Pinpoint the cell where the given text exists, returning its [X, Y] midpoint coordinate. 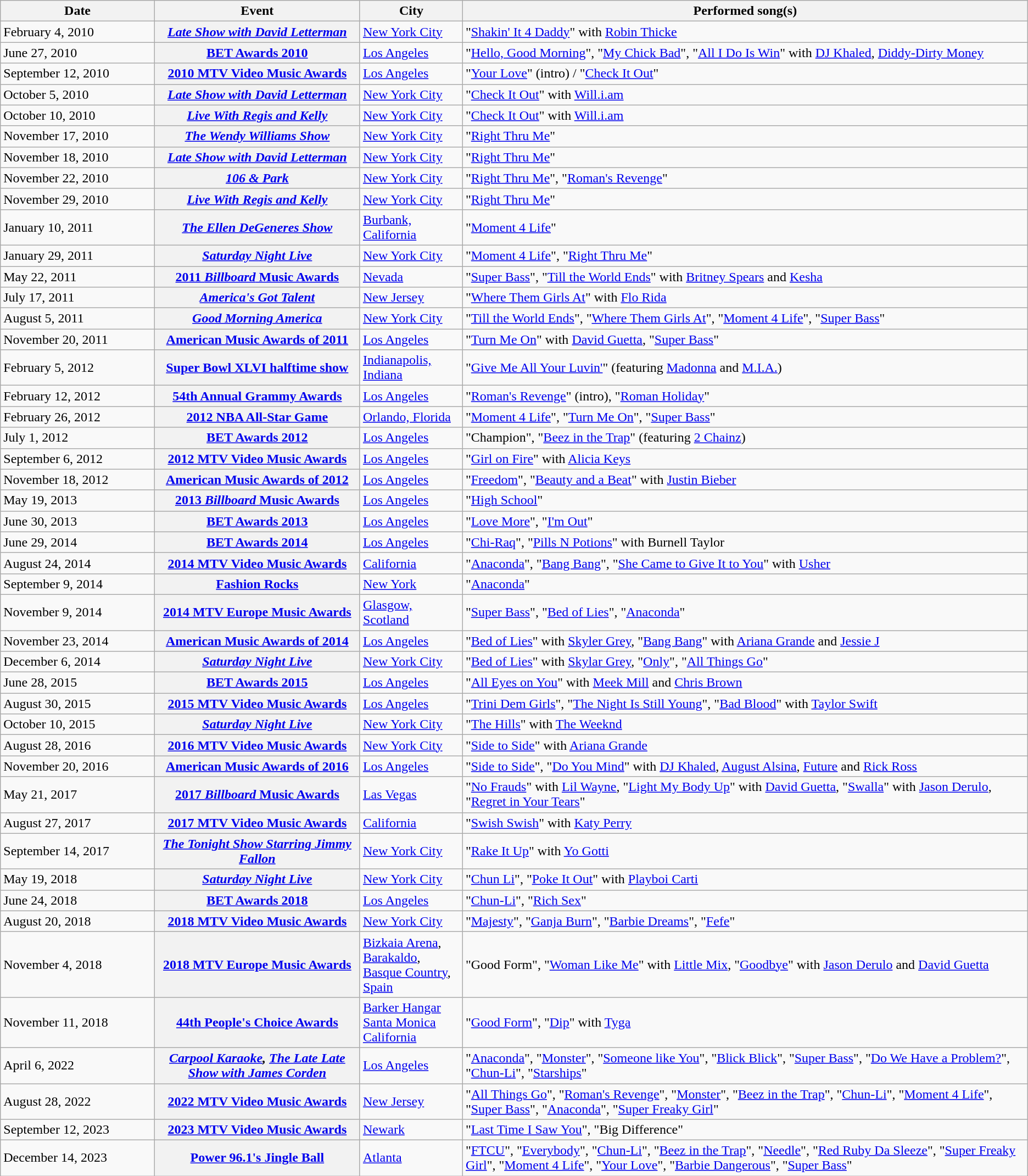
November 18, 2010 [78, 157]
Las Vegas [411, 794]
"All Eyes on You" with Meek Mill and Chris Brown [745, 683]
"Freedom", "Beauty and a Beat" with Justin Bieber [745, 480]
February 5, 2012 [78, 368]
54th Annual Grammy Awards [257, 396]
August 28, 2016 [78, 745]
November 23, 2014 [78, 641]
June 30, 2013 [78, 521]
The Ellen DeGeneres Show [257, 227]
September 12, 2010 [78, 74]
BET Awards 2018 [257, 900]
Indianapolis, Indiana [411, 368]
Super Bowl XLVI halftime show [257, 368]
June 24, 2018 [78, 900]
American Music Awards of 2011 [257, 339]
February 4, 2010 [78, 32]
July 17, 2011 [78, 298]
February 26, 2012 [78, 417]
Nevada [411, 276]
November 4, 2018 [78, 965]
October 5, 2010 [78, 94]
2022 MTV Video Music Awards [257, 1101]
"Majesty", "Ganja Burn", "Barbie Dreams", "Fefe" [745, 921]
Glasgow, Scotland [411, 612]
BET Awards 2013 [257, 521]
November 11, 2018 [78, 1022]
2010 MTV Video Music Awards [257, 74]
October 10, 2015 [78, 724]
"Bed of Lies" with Skylar Grey, "Only", "All Things Go" [745, 662]
"Rake It Up" with Yo Gotti [745, 851]
September 14, 2017 [78, 851]
"Girl on Fire" with Alicia Keys [745, 459]
"Moment 4 Life", "Turn Me On", "Super Bass" [745, 417]
"Right Thru Me", "Roman's Revenge" [745, 178]
December 6, 2014 [78, 662]
American Music Awards of 2016 [257, 766]
106 & Park [257, 178]
2014 MTV Europe Music Awards [257, 612]
2011 Billboard Music Awards [257, 276]
"Give Me All Your Luvin'" (featuring Madonna and M.I.A.) [745, 368]
"Champion", "Beez in the Trap" (featuring 2 Chainz) [745, 438]
"No Frauds" with Lil Wayne, "Light My Body Up" with David Guetta, "Swalla" with Jason Derulo, "Regret in Your Tears" [745, 794]
November 20, 2016 [78, 766]
September 9, 2014 [78, 584]
November 22, 2010 [78, 178]
BET Awards 2015 [257, 683]
2013 Billboard Music Awards [257, 500]
August 28, 2022 [78, 1101]
August 5, 2011 [78, 319]
August 30, 2015 [78, 704]
44th People's Choice Awards [257, 1022]
The Wendy Williams Show [257, 136]
Carpool Karaoke, The Late Late Show with James Corden [257, 1066]
2012 MTV Video Music Awards [257, 459]
August 20, 2018 [78, 921]
June 27, 2010 [78, 53]
Event [257, 11]
November 17, 2010 [78, 136]
"All Things Go", "Roman's Revenge", "Monster", "Beez in the Trap", "Chun-Li", "Moment 4 Life", "Super Bass", "Anaconda", "Super Freaky Girl" [745, 1101]
"Turn Me On" with David Guetta, "Super Bass" [745, 339]
2015 MTV Video Music Awards [257, 704]
November 18, 2012 [78, 480]
May 19, 2018 [78, 879]
Fashion Rocks [257, 584]
April 6, 2022 [78, 1066]
"Good Form", "Dip" with Tyga [745, 1022]
2016 MTV Video Music Awards [257, 745]
"Moment 4 Life", "Right Thru Me" [745, 255]
"Side to Side" with Ariana Grande [745, 745]
2023 MTV Video Music Awards [257, 1130]
"Last Time I Saw You", "Big Difference" [745, 1130]
September 6, 2012 [78, 459]
Good Morning America [257, 319]
"Love More", "I'm Out" [745, 521]
"Moment 4 Life" [745, 227]
November 29, 2010 [78, 199]
"Chi-Raq", "Pills N Potions" with Burnell Taylor [745, 542]
"Bed of Lies" with Skyler Grey, "Bang Bang" with Ariana Grande and Jessie J [745, 641]
2018 MTV Video Music Awards [257, 921]
America's Got Talent [257, 298]
November 20, 2011 [78, 339]
"Side to Side", "Do You Mind" with DJ Khaled, August Alsina, Future and Rick Ross [745, 766]
The Tonight Show Starring Jimmy Fallon [257, 851]
"Till the World Ends", "Where Them Girls At", "Moment 4 Life", "Super Bass" [745, 319]
"Super Bass", "Bed of Lies", "Anaconda" [745, 612]
2018 MTV Europe Music Awards [257, 965]
August 27, 2017 [78, 823]
American Music Awards of 2012 [257, 480]
January 29, 2011 [78, 255]
2012 NBA All-Star Game [257, 417]
City [411, 11]
Orlando, Florida [411, 417]
"Shakin' It 4 Daddy" with Robin Thicke [745, 32]
May 19, 2013 [78, 500]
"Hello, Good Morning", "My Chick Bad", "All I Do Is Win" with DJ Khaled, Diddy-Dirty Money [745, 53]
"Where Them Girls At" with Flo Rida [745, 298]
BET Awards 2010 [257, 53]
"Super Bass", "Till the World Ends" with Britney Spears and Kesha [745, 276]
June 28, 2015 [78, 683]
"Swish Swish" with Katy Perry [745, 823]
"Roman's Revenge" (intro), "Roman Holiday" [745, 396]
February 12, 2012 [78, 396]
"Anaconda", "Bang Bang", "She Came to Give It to You" with Usher [745, 563]
2017 Billboard Music Awards [257, 794]
Performed song(s) [745, 11]
June 29, 2014 [78, 542]
"Anaconda", "Monster", "Someone like You", "Blick Blick", "Super Bass", "Do We Have a Problem?", "Chun-Li", "Starships" [745, 1066]
"Anaconda" [745, 584]
September 12, 2023 [78, 1130]
May 22, 2011 [78, 276]
Bizkaia Arena, Barakaldo, Basque Country, Spain [411, 965]
August 24, 2014 [78, 563]
2014 MTV Video Music Awards [257, 563]
Burbank, California [411, 227]
January 10, 2011 [78, 227]
Date [78, 11]
Atlanta [411, 1158]
November 9, 2014 [78, 612]
New York [411, 584]
"Good Form", "Woman Like Me" with Little Mix, "Goodbye" with Jason Derulo and David Guetta [745, 965]
American Music Awards of 2014 [257, 641]
October 10, 2010 [78, 115]
"High School" [745, 500]
BET Awards 2014 [257, 542]
"Chun Li", "Poke It Out" with Playboi Carti [745, 879]
"Chun-Li", "Rich Sex" [745, 900]
"Trini Dem Girls", "The Night Is Still Young", "Bad Blood" with Taylor Swift [745, 704]
2017 MTV Video Music Awards [257, 823]
"Your Love" (intro) / "Check It Out" [745, 74]
December 14, 2023 [78, 1158]
"The Hills" with The Weeknd [745, 724]
July 1, 2012 [78, 438]
Barker Hangar Santa Monica California [411, 1022]
Newark [411, 1130]
BET Awards 2012 [257, 438]
May 21, 2017 [78, 794]
Power 96.1's Jingle Ball [257, 1158]
